Locate the cell with the specified text and output its (X, Y) center coordinate. 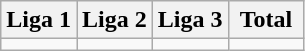
Liga 1 (39, 20)
Liga 2 (114, 20)
Total (266, 20)
Liga 3 (190, 20)
